Return the [x, y] coordinate for the center point of the cell that contains the specified text.  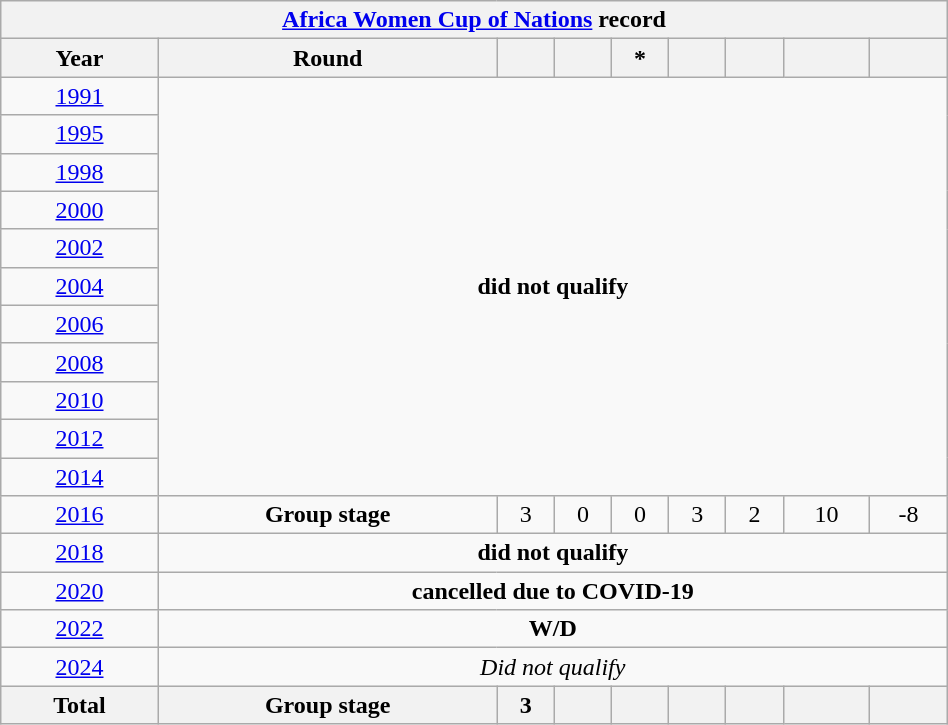
2020 [80, 591]
Africa Women Cup of Nations record [474, 20]
2022 [80, 629]
2000 [80, 210]
1998 [80, 172]
Total [80, 705]
-8 [908, 515]
10 [826, 515]
1995 [80, 134]
2002 [80, 248]
W/D [552, 629]
2014 [80, 477]
2024 [80, 667]
Round [328, 58]
2012 [80, 438]
* [640, 58]
2004 [80, 286]
Year [80, 58]
2008 [80, 362]
Did not qualify [552, 667]
2018 [80, 553]
2016 [80, 515]
2 [754, 515]
1991 [80, 96]
2006 [80, 324]
cancelled due to COVID-19 [552, 591]
2010 [80, 400]
